Output the [X, Y] coordinate of the center of the cell containing the given text.  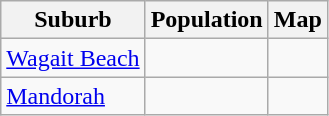
Population [206, 20]
Wagait Beach [73, 58]
Suburb [73, 20]
Mandorah [73, 96]
Map [298, 20]
